From the cell containing the given text, extract its center point as [X, Y] coordinate. 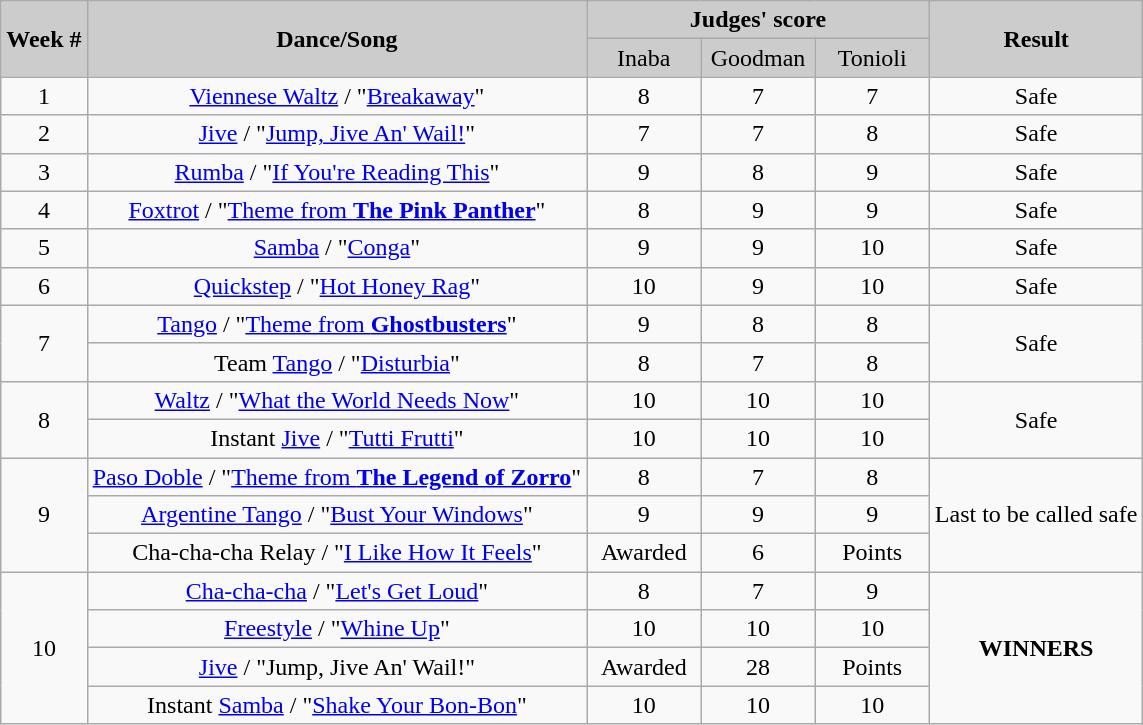
5 [44, 248]
Cha-cha-cha / "Let's Get Loud" [337, 591]
Judges' score [758, 20]
Tonioli [872, 58]
Freestyle / "Whine Up" [337, 629]
Result [1036, 39]
Tango / "Theme from Ghostbusters" [337, 324]
WINNERS [1036, 648]
2 [44, 134]
Argentine Tango / "Bust Your Windows" [337, 515]
Instant Jive / "Tutti Frutti" [337, 438]
28 [758, 667]
Rumba / "If You're Reading This" [337, 172]
Instant Samba / "Shake Your Bon-Bon" [337, 705]
Week # [44, 39]
Inaba [644, 58]
Samba / "Conga" [337, 248]
Paso Doble / "Theme from The Legend of Zorro" [337, 477]
Viennese Waltz / "Breakaway" [337, 96]
Waltz / "What the World Needs Now" [337, 400]
Dance/Song [337, 39]
Team Tango / "Disturbia" [337, 362]
Cha-cha-cha Relay / "I Like How It Feels" [337, 553]
1 [44, 96]
Foxtrot / "Theme from The Pink Panther" [337, 210]
Quickstep / "Hot Honey Rag" [337, 286]
3 [44, 172]
4 [44, 210]
Goodman [758, 58]
Last to be called safe [1036, 515]
